From the cell containing the given text, extract its center point as (x, y) coordinate. 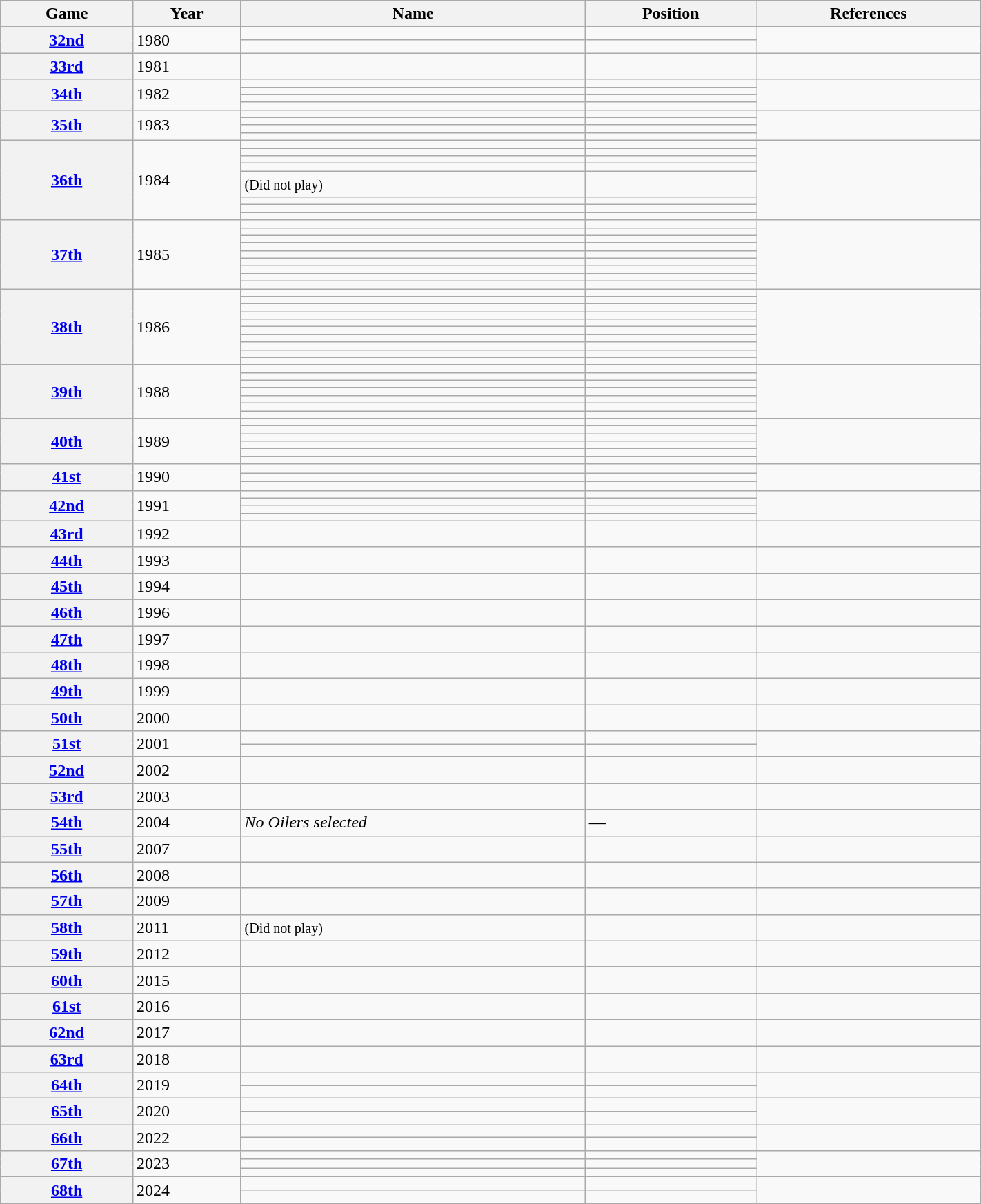
1994 (187, 586)
1996 (187, 612)
42nd (67, 505)
34th (67, 94)
1984 (187, 180)
33rd (67, 66)
50th (67, 718)
65th (67, 1112)
68th (67, 1190)
1997 (187, 639)
2015 (187, 980)
36th (67, 180)
37th (67, 254)
38th (67, 327)
2024 (187, 1190)
2008 (187, 875)
1980 (187, 40)
44th (67, 560)
57th (67, 901)
2012 (187, 954)
46th (67, 612)
1993 (187, 560)
— (671, 823)
2018 (187, 1058)
2017 (187, 1032)
2011 (187, 927)
49th (67, 692)
2004 (187, 823)
1986 (187, 327)
39th (67, 392)
2003 (187, 796)
2000 (187, 718)
55th (67, 849)
Game (67, 14)
No Oilers selected (413, 823)
1999 (187, 692)
1990 (187, 477)
58th (67, 927)
2016 (187, 1006)
66th (67, 1138)
52nd (67, 770)
32nd (67, 40)
2007 (187, 849)
40th (67, 441)
41st (67, 477)
56th (67, 875)
1982 (187, 94)
45th (67, 586)
1991 (187, 505)
61st (67, 1006)
67th (67, 1164)
1998 (187, 665)
35th (67, 125)
64th (67, 1085)
2020 (187, 1112)
1983 (187, 125)
2009 (187, 901)
2022 (187, 1138)
63rd (67, 1058)
1981 (187, 66)
60th (67, 980)
48th (67, 665)
1989 (187, 441)
Name (413, 14)
51st (67, 744)
1992 (187, 534)
2019 (187, 1085)
2001 (187, 744)
Position (671, 14)
53rd (67, 796)
Year (187, 14)
2002 (187, 770)
62nd (67, 1032)
47th (67, 639)
54th (67, 823)
References (868, 14)
2023 (187, 1164)
59th (67, 954)
1985 (187, 254)
43rd (67, 534)
1988 (187, 392)
